Pinpoint the cell where the given text exists, returning its (X, Y) midpoint coordinate. 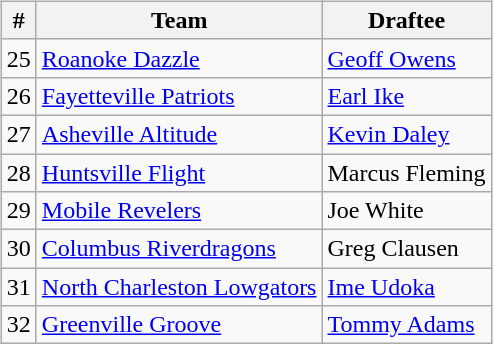
31 (18, 287)
Geoff Owens (406, 58)
32 (18, 325)
Mobile Revelers (179, 211)
Team (179, 20)
Joe White (406, 211)
30 (18, 249)
28 (18, 173)
25 (18, 58)
Marcus Fleming (406, 173)
Tommy Adams (406, 325)
Roanoke Dazzle (179, 58)
Huntsville Flight (179, 173)
Earl Ike (406, 96)
27 (18, 134)
North Charleston Lowgators (179, 287)
Asheville Altitude (179, 134)
Greenville Groove (179, 325)
26 (18, 96)
Kevin Daley (406, 134)
Draftee (406, 20)
# (18, 20)
Columbus Riverdragons (179, 249)
Greg Clausen (406, 249)
Ime Udoka (406, 287)
Fayetteville Patriots (179, 96)
29 (18, 211)
